From the cell containing the given text, extract its center point as [X, Y] coordinate. 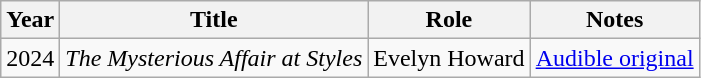
Evelyn Howard [449, 58]
Notes [614, 20]
Audible original [614, 58]
Title [214, 20]
Role [449, 20]
2024 [30, 58]
Year [30, 20]
The Mysterious Affair at Styles [214, 58]
